Find where the given text appears and provide that cell's center as [X, Y] coordinate. 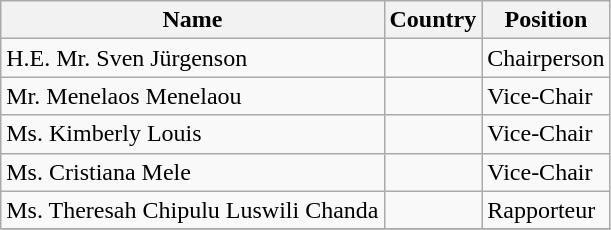
H.E. Mr. Sven Jürgenson [192, 58]
Ms. Kimberly Louis [192, 134]
Mr. Menelaos Menelaou [192, 96]
Ms. Cristiana Mele [192, 172]
Name [192, 20]
Position [546, 20]
Rapporteur [546, 210]
Ms. Theresah Chipulu Luswili Chanda [192, 210]
Chairperson [546, 58]
Country [433, 20]
